Locate the cell with the specified text and output its [X, Y] center coordinate. 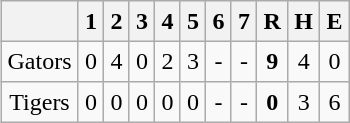
5 [193, 21]
Tigers [40, 102]
Gators [40, 61]
E [335, 21]
R [272, 21]
1 [91, 21]
H [304, 21]
7 [244, 21]
9 [272, 61]
